Extract the [X, Y] coordinate from the center of the cell holding the provided text.  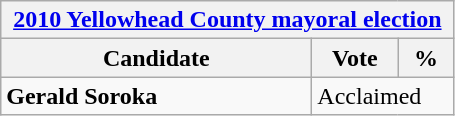
2010 Yellowhead County mayoral election [228, 20]
Vote [355, 58]
Gerald Soroka [156, 96]
Acclaimed [383, 96]
Candidate [156, 58]
% [426, 58]
